Search for the cell housing the specified text and yield its [x, y] center coordinate. 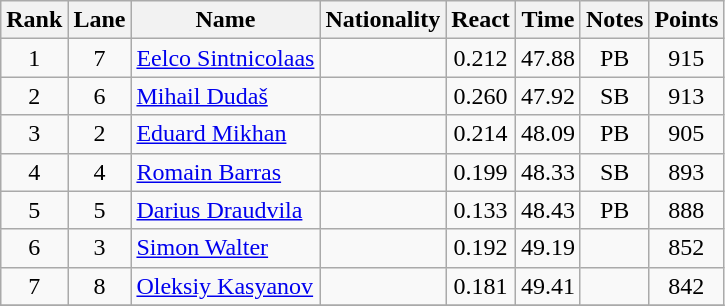
0.181 [481, 286]
48.33 [548, 172]
0.212 [481, 58]
Name [226, 20]
Romain Barras [226, 172]
0.199 [481, 172]
915 [686, 58]
Notes [614, 20]
49.41 [548, 286]
0.260 [481, 96]
842 [686, 286]
48.09 [548, 134]
Simon Walter [226, 248]
Nationality [383, 20]
Rank [34, 20]
Time [548, 20]
Oleksiy Kasyanov [226, 286]
0.133 [481, 210]
47.88 [548, 58]
893 [686, 172]
0.214 [481, 134]
8 [100, 286]
React [481, 20]
Eelco Sintnicolaas [226, 58]
Eduard Mikhan [226, 134]
49.19 [548, 248]
888 [686, 210]
Mihail Dudaš [226, 96]
852 [686, 248]
1 [34, 58]
Points [686, 20]
47.92 [548, 96]
905 [686, 134]
0.192 [481, 248]
Lane [100, 20]
Darius Draudvila [226, 210]
48.43 [548, 210]
913 [686, 96]
